Search for the cell housing the specified text and yield its (X, Y) center coordinate. 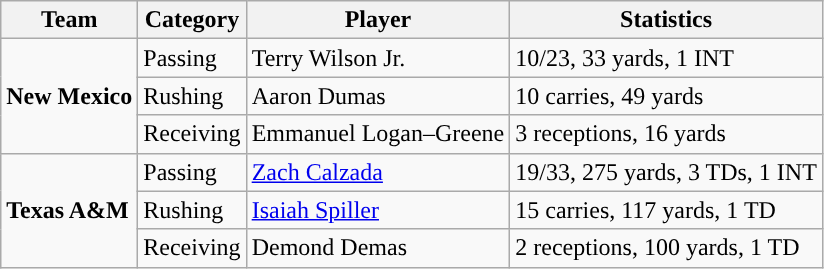
2 receptions, 100 yards, 1 TD (666, 248)
New Mexico (70, 96)
15 carries, 117 yards, 1 TD (666, 210)
Player (378, 20)
Statistics (666, 20)
19/33, 275 yards, 3 TDs, 1 INT (666, 172)
Texas A&M (70, 210)
Terry Wilson Jr. (378, 58)
Aaron Dumas (378, 96)
3 receptions, 16 yards (666, 134)
Team (70, 20)
Category (192, 20)
10/23, 33 yards, 1 INT (666, 58)
10 carries, 49 yards (666, 96)
Emmanuel Logan–Greene (378, 134)
Zach Calzada (378, 172)
Demond Demas (378, 248)
Isaiah Spiller (378, 210)
